Extract the [x, y] coordinate from the center of the cell holding the provided text.  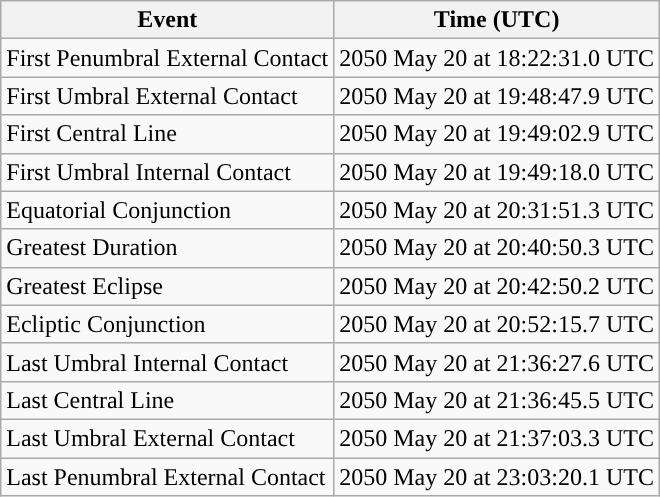
Greatest Duration [168, 248]
2050 May 20 at 20:42:50.2 UTC [497, 286]
2050 May 20 at 21:37:03.3 UTC [497, 438]
Event [168, 20]
First Central Line [168, 134]
First Penumbral External Contact [168, 58]
Equatorial Conjunction [168, 210]
2050 May 20 at 20:40:50.3 UTC [497, 248]
2050 May 20 at 19:49:02.9 UTC [497, 134]
2050 May 20 at 20:31:51.3 UTC [497, 210]
Last Penumbral External Contact [168, 477]
2050 May 20 at 19:49:18.0 UTC [497, 172]
2050 May 20 at 23:03:20.1 UTC [497, 477]
Time (UTC) [497, 20]
2050 May 20 at 20:52:15.7 UTC [497, 324]
2050 May 20 at 18:22:31.0 UTC [497, 58]
Last Umbral External Contact [168, 438]
Ecliptic Conjunction [168, 324]
Last Umbral Internal Contact [168, 362]
Greatest Eclipse [168, 286]
2050 May 20 at 21:36:45.5 UTC [497, 400]
2050 May 20 at 21:36:27.6 UTC [497, 362]
Last Central Line [168, 400]
First Umbral Internal Contact [168, 172]
2050 May 20 at 19:48:47.9 UTC [497, 96]
First Umbral External Contact [168, 96]
